Detect which cell encompasses the target text, then output its [x, y] center coordinate. 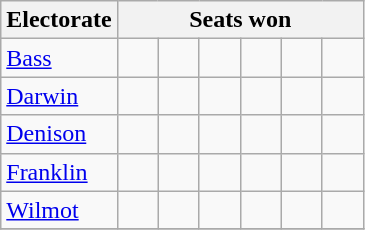
Darwin [59, 96]
Seats won [240, 20]
Wilmot [59, 210]
Denison [59, 134]
Bass [59, 58]
Franklin [59, 172]
Electorate [59, 20]
